Determine the (x, y) coordinate at the center of the cell enclosing the given text.  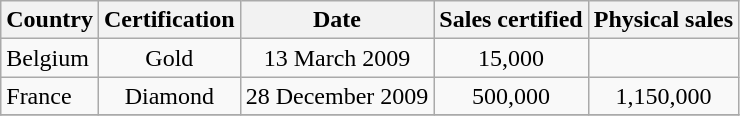
Gold (169, 58)
15,000 (511, 58)
28 December 2009 (337, 96)
Diamond (169, 96)
France (50, 96)
Belgium (50, 58)
Physical sales (663, 20)
Date (337, 20)
Certification (169, 20)
Sales certified (511, 20)
Country (50, 20)
1,150,000 (663, 96)
13 March 2009 (337, 58)
500,000 (511, 96)
